Provide the (x, y) coordinate of the cell's center where the given text is located.  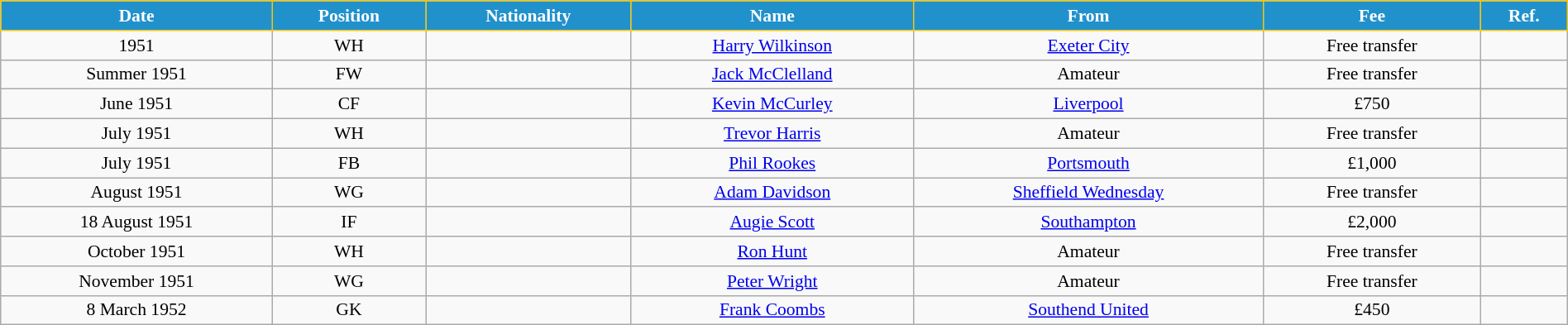
Frank Coombs (772, 310)
November 1951 (136, 281)
Portsmouth (1088, 163)
October 1951 (136, 251)
Trevor Harris (772, 134)
Kevin McCurley (772, 104)
Ron Hunt (772, 251)
Nationality (528, 16)
Sheffield Wednesday (1088, 193)
Date (136, 16)
Adam Davidson (772, 193)
£450 (1371, 310)
FW (349, 74)
Fee (1371, 16)
Jack McClelland (772, 74)
IF (349, 222)
1951 (136, 45)
June 1951 (136, 104)
Harry Wilkinson (772, 45)
£2,000 (1371, 222)
Ref. (1523, 16)
Position (349, 16)
£1,000 (1371, 163)
August 1951 (136, 193)
Exeter City (1088, 45)
GK (349, 310)
Phil Rookes (772, 163)
Augie Scott (772, 222)
From (1088, 16)
£750 (1371, 104)
Name (772, 16)
18 August 1951 (136, 222)
8 March 1952 (136, 310)
CF (349, 104)
FB (349, 163)
Peter Wright (772, 281)
Southend United (1088, 310)
Summer 1951 (136, 74)
Liverpool (1088, 104)
Southampton (1088, 222)
